Search for the cell housing the specified text and yield its [X, Y] center coordinate. 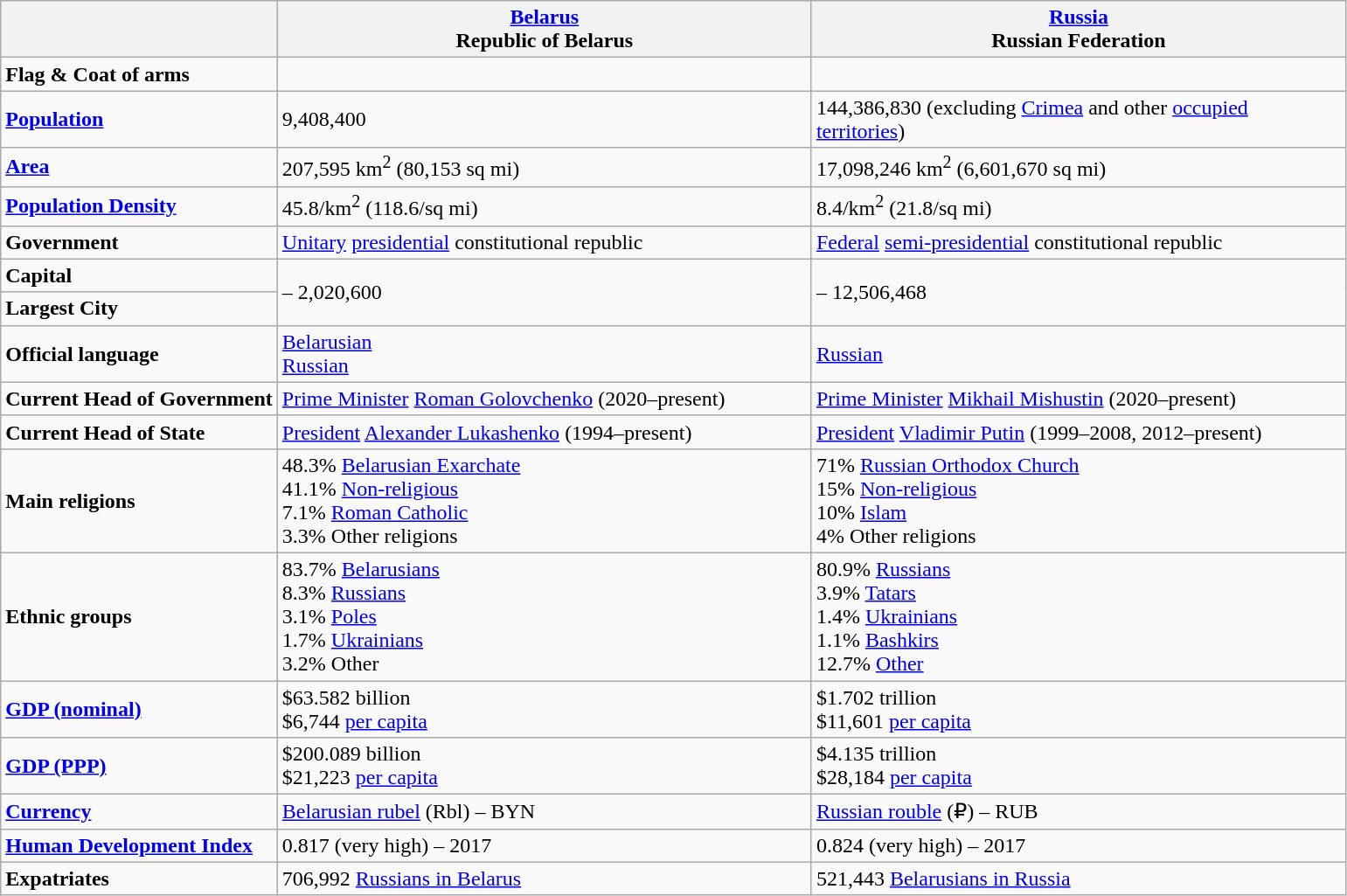
Currency [140, 812]
$200.089 billion $21,223 per capita [544, 766]
$4.135 trillion $28,184 per capita [1079, 766]
GDP (nominal) [140, 710]
48.3% Belarusian Exarchate 41.1% Non-religious 7.1% Roman Catholic 3.3% Other religions [544, 500]
Federal semi-presidential constitutional republic [1079, 242]
80.9% Russians 3.9% Tatars 1.4% Ukrainians 1.1% Bashkirs12.7% Other [1079, 616]
Largest City [140, 309]
Unitary presidential constitutional republic [544, 242]
President Vladimir Putin (1999–2008, 2012–present) [1079, 432]
Prime Minister Mikhail Mishustin (2020–present) [1079, 399]
President Alexander Lukashenko (1994–present) [544, 432]
Current Head of State [140, 432]
71% Russian Orthodox Church 15% Non-religious 10% Islam 4% Other religions [1079, 500]
Ethnic groups [140, 616]
Flag & Coat of arms [140, 74]
706,992 Russians in Belarus [544, 879]
Expatriates [140, 879]
$1.702 trillion $11,601 per capita [1079, 710]
– 12,506,468 [1079, 292]
0.817 (very high) – 2017 [544, 845]
83.7% Belarusians 8.3% Russians 3.1% Poles 1.7% Ukrainians 3.2% Other [544, 616]
207,595 km2 (80,153 sq mi) [544, 168]
Human Development Index [140, 845]
$63.582 billion $6,744 per capita [544, 710]
144,386,830 (excluding Crimea and other occupied territories) [1079, 119]
45.8/km2 (118.6/sq mi) [544, 206]
521,443 Belarusians in Russia [1079, 879]
8.4/km2 (21.8/sq mi) [1079, 206]
Russian rouble (₽) – RUB [1079, 812]
Population Density [140, 206]
GDP (PPP) [140, 766]
BelarusRepublic of Belarus [544, 30]
9,408,400 [544, 119]
– 2,020,600 [544, 292]
17,098,246 km2 (6,601,670 sq mi) [1079, 168]
Current Head of Government [140, 399]
Russian [1079, 353]
Belarusian rubel (Rbl) – BYN [544, 812]
Official language [140, 353]
Prime Minister Roman Golovchenko (2020–present) [544, 399]
BelarusianRussian [544, 353]
Main religions [140, 500]
Area [140, 168]
RussiaRussian Federation [1079, 30]
Capital [140, 275]
0.824 (very high) – 2017 [1079, 845]
Population [140, 119]
Government [140, 242]
